Return the (x, y) coordinate for the center point of the cell that contains the specified text.  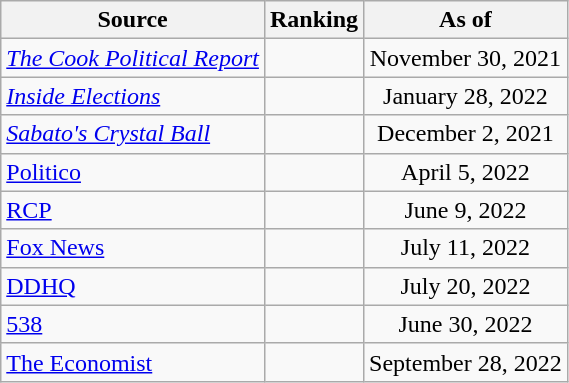
April 5, 2022 (466, 172)
Sabato's Crystal Ball (133, 134)
Source (133, 20)
Politico (133, 172)
538 (133, 324)
January 28, 2022 (466, 96)
As of (466, 20)
The Cook Political Report (133, 58)
Inside Elections (133, 96)
July 11, 2022 (466, 248)
July 20, 2022 (466, 286)
Fox News (133, 248)
December 2, 2021 (466, 134)
The Economist (133, 362)
Ranking (314, 20)
RCP (133, 210)
DDHQ (133, 286)
June 9, 2022 (466, 210)
June 30, 2022 (466, 324)
September 28, 2022 (466, 362)
November 30, 2021 (466, 58)
